Pinpoint the cell where the given text exists, returning its [x, y] midpoint coordinate. 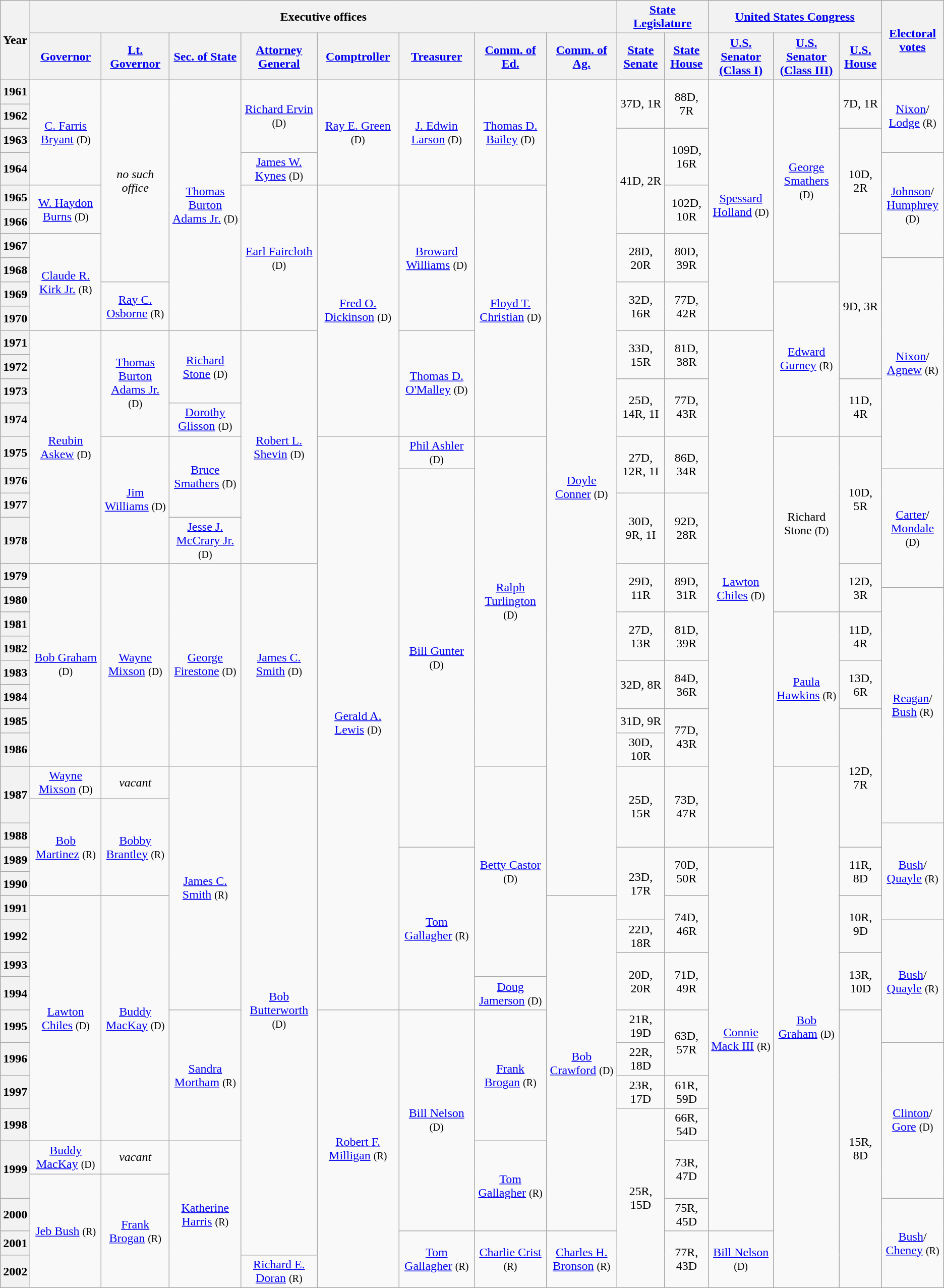
1964 [15, 169]
Bob Butterworth (D) [279, 1011]
2000 [15, 1215]
Doyle Conner (D) [582, 487]
StateSenate [640, 57]
1965 [15, 197]
22D, 18R [640, 936]
31D, 9R [640, 721]
102D, 10R [687, 209]
13R, 10D [860, 981]
1976 [15, 481]
73R, 47D [687, 1169]
71D, 49R [687, 981]
1970 [15, 318]
73D, 47R [687, 806]
28D, 20R [640, 258]
Thomas D. Bailey (D) [510, 132]
Katherine Harris (R) [205, 1215]
80D, 39R [687, 258]
Charles H. Bronson (R) [582, 1259]
15R, 8D [860, 1148]
Comm. of Ed. [510, 57]
1981 [15, 624]
1992 [15, 936]
1978 [15, 540]
1971 [15, 343]
77R, 43D [687, 1259]
10R, 9D [860, 924]
1974 [15, 420]
70D, 50R [687, 871]
Robert L. Shevin (D) [279, 447]
21R, 19D [640, 1026]
9D, 3R [860, 306]
Earl Faircloth (D) [279, 258]
1969 [15, 294]
12D, 7R [860, 778]
Bush/Cheney (R) [913, 1243]
10D, 5R [860, 499]
109D, 16R [687, 156]
1985 [15, 721]
1993 [15, 965]
Sec. of State [205, 57]
1966 [15, 221]
33D, 15R [640, 355]
Jeb Bush (R) [66, 1231]
2002 [15, 1271]
22R, 18D [640, 1058]
Reubin Askew (D) [66, 447]
1998 [15, 1125]
12D, 3R [860, 588]
1983 [15, 673]
32D, 8R [640, 685]
Richard Ervin (D) [279, 116]
Edward Gurney (R) [807, 359]
Year [15, 40]
Betty Castor (D) [510, 871]
Carter/Mondale (D) [913, 528]
11R, 8D [860, 871]
Bruce Smathers (D) [205, 476]
Nixon/Agnew (R) [913, 363]
Gerald A. Lewis (D) [358, 722]
27D, 13R [640, 636]
1994 [15, 993]
25D, 14R, 1I [640, 408]
30D, 9R, 1I [640, 528]
Charlie Crist (R) [510, 1259]
James C. Smith (D) [279, 665]
C. Farris Bryant (D) [66, 132]
Nixon/Lodge (R) [913, 116]
1990 [15, 883]
41D, 2R [640, 181]
W. Haydon Burns (D) [66, 209]
1968 [15, 270]
Thomas D. O'Malley (D) [437, 383]
Dorothy Glisson (D) [205, 420]
88D, 7R [687, 104]
Jim Williams (D) [135, 499]
no such office [135, 181]
1987 [15, 794]
Johnson/Humphrey (D) [913, 205]
1979 [15, 576]
32D, 16R [640, 306]
1980 [15, 600]
Fred O. Dickinson (D) [358, 311]
7D, 1R [860, 104]
Lt. Governor [135, 57]
23R, 17D [640, 1092]
StateHouse [687, 57]
U.S.House [860, 57]
U.S. Senator(Class III) [807, 57]
United States Congress [795, 17]
1986 [15, 750]
81D, 38R [687, 355]
Claude R. Kirk Jr. (R) [66, 282]
Spessard Holland (D) [741, 205]
Bob Martinez (R) [66, 847]
Paula Hawkins (R) [807, 689]
Doug Jamerson (D) [510, 993]
2001 [15, 1243]
1967 [15, 246]
1984 [15, 697]
Sandra Mortham (R) [205, 1075]
Floyd T. Christian (D) [510, 311]
Clinton/Gore (D) [913, 1120]
Attorney General [279, 57]
Comptroller [358, 57]
37D, 1R [640, 104]
Connie Mack III (R) [741, 1039]
George Smathers (D) [807, 181]
10D, 2R [860, 181]
Executive offices [324, 17]
U.S. Senator(Class I) [741, 57]
81D, 39R [687, 636]
1988 [15, 835]
1989 [15, 859]
1963 [15, 140]
James C. Smith (R) [205, 888]
1961 [15, 92]
1991 [15, 908]
1975 [15, 452]
Treasurer [437, 57]
23D, 17R [640, 883]
Reagan/Bush (R) [913, 705]
1972 [15, 367]
Robert F. Milligan (R) [358, 1148]
State Legislature [663, 17]
20D, 20R [640, 981]
61R, 59D [687, 1092]
84D, 36R [687, 685]
J. Edwin Larson (D) [437, 132]
Jesse J. McCrary Jr. (D) [205, 540]
30D, 10R [640, 750]
1973 [15, 391]
Phil Ashler (D) [437, 452]
1999 [15, 1169]
Ray E. Green (D) [358, 132]
75R, 45D [687, 1215]
74D, 46R [687, 924]
92D, 28R [687, 528]
29D, 11R [640, 588]
Ray C. Osborne (R) [135, 306]
1982 [15, 648]
1995 [15, 1026]
Bill Gunter (D) [437, 658]
25R, 15D [640, 1198]
66R, 54D [687, 1125]
George Firestone (D) [205, 665]
1996 [15, 1058]
1977 [15, 505]
1997 [15, 1092]
Comm. of Ag. [582, 57]
89D, 31R [687, 588]
25D, 15R [640, 806]
Bob Crawford (D) [582, 1063]
Ralph Turlington (D) [510, 601]
1962 [15, 116]
Richard E. Doran (R) [279, 1271]
Broward Williams (D) [437, 258]
13D, 6R [860, 685]
Governor [66, 57]
Bobby Brantley (R) [135, 847]
63D, 57R [687, 1042]
86D, 34R [687, 464]
James W. Kynes (D) [279, 169]
Electoral votes [913, 40]
77D, 42R [687, 306]
27D, 12R, 1I [640, 464]
